Extract the [x, y] coordinate from the center of the cell holding the provided text.  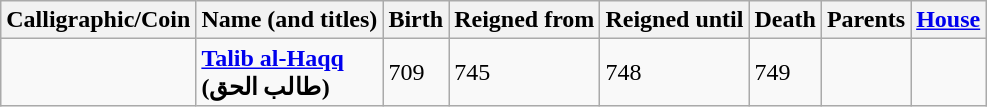
749 [785, 72]
Reigned until [674, 20]
748 [674, 72]
Parents [866, 20]
Name (and titles) [290, 20]
Talib al-Haqq(طالب الحق) [290, 72]
Calligraphic/Coin [98, 20]
House [948, 20]
709 [416, 72]
Reigned from [524, 20]
Birth [416, 20]
745 [524, 72]
Death [785, 20]
